Capture the cell that displays the provided text and extract its [x, y] central coordinate. 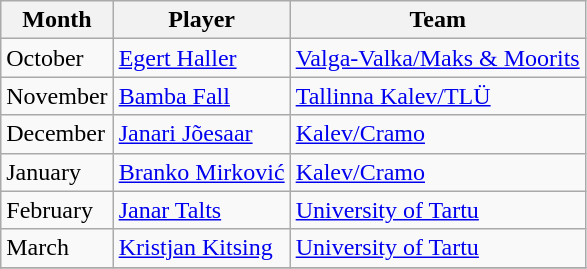
March [57, 248]
Kristjan Kitsing [202, 248]
Month [57, 20]
January [57, 172]
February [57, 210]
Janar Talts [202, 210]
December [57, 134]
Tallinna Kalev/TLÜ [438, 96]
Valga-Valka/Maks & Moorits [438, 58]
Bamba Fall [202, 96]
Player [202, 20]
October [57, 58]
Egert Haller [202, 58]
November [57, 96]
Team [438, 20]
Janari Jõesaar [202, 134]
Branko Mirković [202, 172]
